Determine the (x, y) coordinate at the center of the cell enclosing the given text.  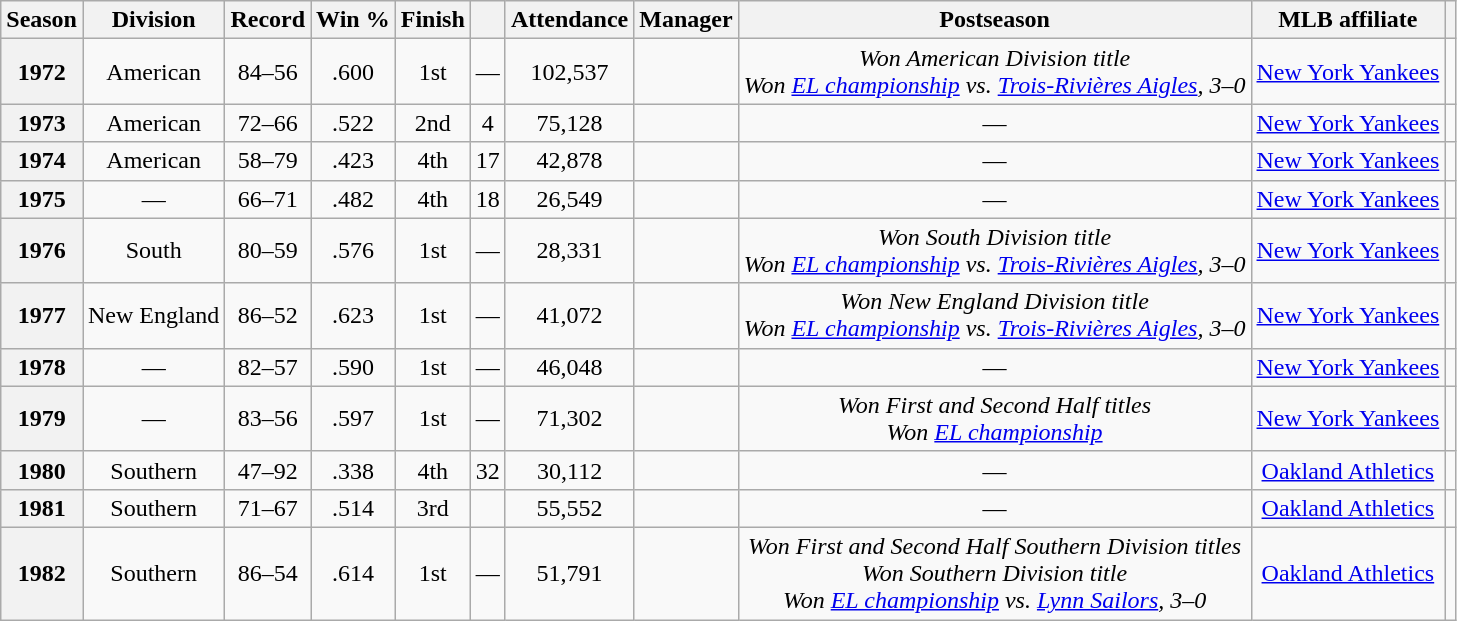
South (153, 250)
.522 (354, 123)
Manager (686, 20)
51,791 (569, 573)
.623 (354, 316)
Record (268, 20)
58–79 (268, 161)
30,112 (569, 470)
1973 (42, 123)
55,552 (569, 508)
.423 (354, 161)
.482 (354, 199)
Attendance (569, 20)
1972 (42, 72)
1975 (42, 199)
1981 (42, 508)
Won South Division titleWon EL championship vs. Trois-Rivières Aigles, 3–0 (994, 250)
17 (488, 161)
Postseason (994, 20)
102,537 (569, 72)
Won First and Second Half Southern Division titlesWon Southern Division titleWon EL championship vs. Lynn Sailors, 3–0 (994, 573)
Finish (432, 20)
41,072 (569, 316)
.590 (354, 367)
1977 (42, 316)
75,128 (569, 123)
18 (488, 199)
Win % (354, 20)
.576 (354, 250)
42,878 (569, 161)
82–57 (268, 367)
Won First and Second Half titlesWon EL championship (994, 418)
1976 (42, 250)
Season (42, 20)
.338 (354, 470)
.600 (354, 72)
86–52 (268, 316)
66–71 (268, 199)
1980 (42, 470)
1979 (42, 418)
.614 (354, 573)
28,331 (569, 250)
2nd (432, 123)
Won New England Division titleWon EL championship vs. Trois-Rivières Aigles, 3–0 (994, 316)
Division (153, 20)
72–66 (268, 123)
46,048 (569, 367)
MLB affiliate (1348, 20)
3rd (432, 508)
47–92 (268, 470)
71,302 (569, 418)
32 (488, 470)
26,549 (569, 199)
.514 (354, 508)
1978 (42, 367)
86–54 (268, 573)
.597 (354, 418)
Won American Division titleWon EL championship vs. Trois-Rivières Aigles, 3–0 (994, 72)
71–67 (268, 508)
83–56 (268, 418)
84–56 (268, 72)
New England (153, 316)
1974 (42, 161)
1982 (42, 573)
4 (488, 123)
80–59 (268, 250)
